From the cell containing the given text, extract its center point as (X, Y) coordinate. 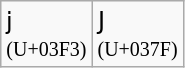
ϳ(U+03F3) (46, 34)
Ϳ(U+037F) (138, 34)
